Identify which cell holds the provided text, then report its [X, Y] central coordinate. 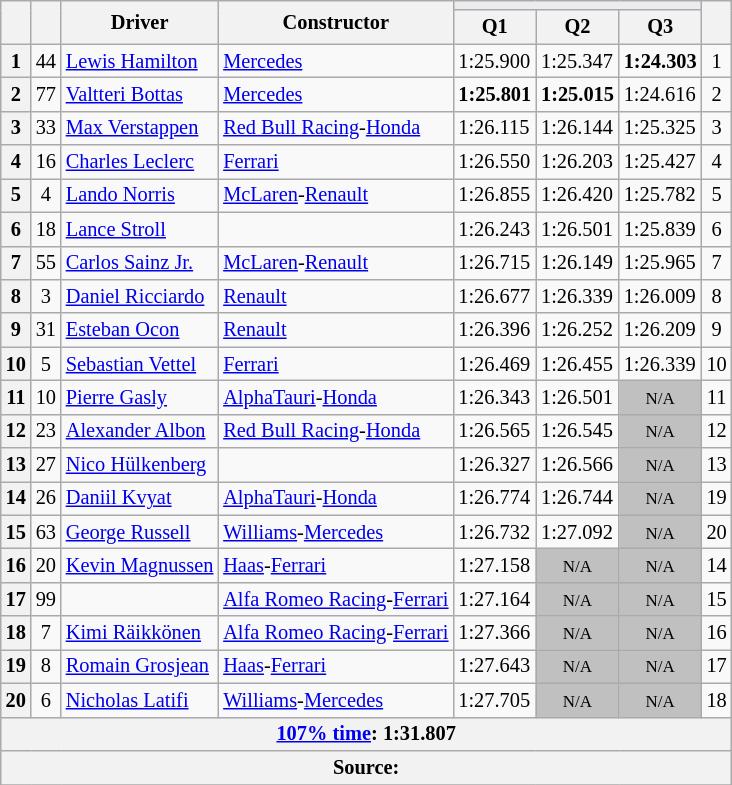
1:24.303 [660, 61]
Daniel Ricciardo [140, 296]
Lance Stroll [140, 229]
Lewis Hamilton [140, 61]
Constructor [336, 22]
1:25.782 [660, 195]
26 [46, 498]
1:26.396 [494, 330]
1:26.545 [578, 431]
27 [46, 465]
1:25.015 [578, 94]
Max Verstappen [140, 128]
1:26.565 [494, 431]
1:26.455 [578, 364]
Kevin Magnussen [140, 565]
1:26.149 [578, 263]
Carlos Sainz Jr. [140, 263]
1:26.115 [494, 128]
31 [46, 330]
1:26.855 [494, 195]
55 [46, 263]
23 [46, 431]
1:25.325 [660, 128]
33 [46, 128]
Lando Norris [140, 195]
1:26.550 [494, 162]
99 [46, 599]
Pierre Gasly [140, 397]
1:26.252 [578, 330]
George Russell [140, 532]
1:27.705 [494, 700]
1:26.566 [578, 465]
1:26.420 [578, 195]
1:26.243 [494, 229]
Source: [366, 767]
Valtteri Bottas [140, 94]
1:26.715 [494, 263]
107% time: 1:31.807 [366, 734]
1:26.343 [494, 397]
Q3 [660, 27]
1:27.164 [494, 599]
1:26.209 [660, 330]
77 [46, 94]
1:27.643 [494, 666]
1:26.732 [494, 532]
1:26.203 [578, 162]
1:27.158 [494, 565]
63 [46, 532]
1:26.327 [494, 465]
1:24.616 [660, 94]
Esteban Ocon [140, 330]
1:26.677 [494, 296]
Sebastian Vettel [140, 364]
1:26.009 [660, 296]
1:26.144 [578, 128]
1:25.801 [494, 94]
1:25.900 [494, 61]
Nicholas Latifi [140, 700]
Nico Hülkenberg [140, 465]
Romain Grosjean [140, 666]
1:25.427 [660, 162]
Q1 [494, 27]
44 [46, 61]
1:26.469 [494, 364]
Daniil Kvyat [140, 498]
1:26.744 [578, 498]
1:25.965 [660, 263]
Charles Leclerc [140, 162]
Driver [140, 22]
Alexander Albon [140, 431]
1:25.347 [578, 61]
Kimi Räikkönen [140, 633]
1:26.774 [494, 498]
Q2 [578, 27]
1:27.092 [578, 532]
1:25.839 [660, 229]
1:27.366 [494, 633]
